Capture the cell that displays the provided text and extract its (X, Y) central coordinate. 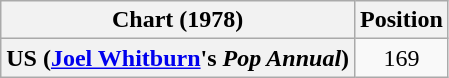
Position (402, 20)
169 (402, 58)
US (Joel Whitburn's Pop Annual) (178, 58)
Chart (1978) (178, 20)
